Search for the cell housing the specified text and yield its [x, y] center coordinate. 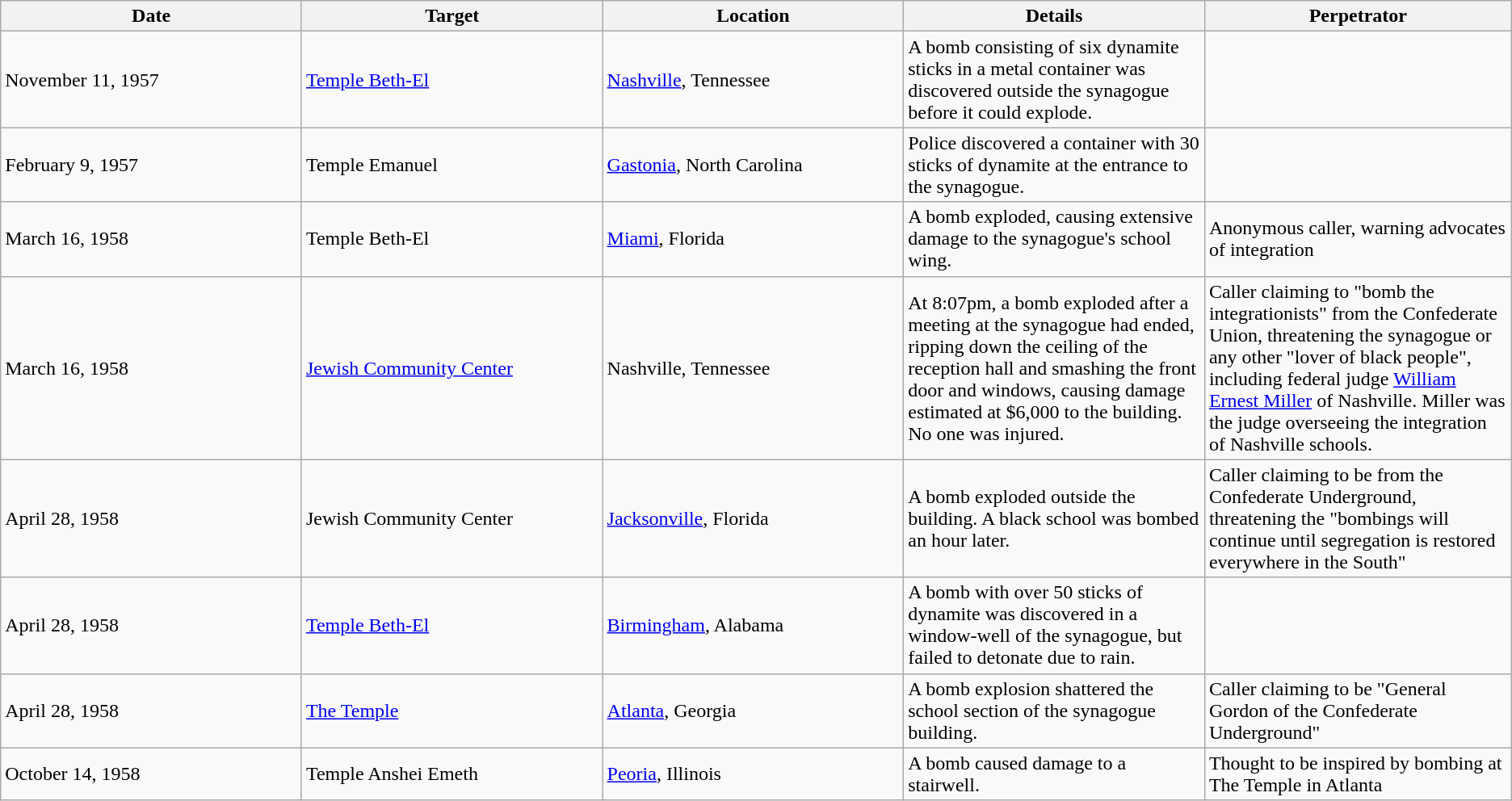
Gastonia, North Carolina [753, 165]
Thought to be inspired by bombing at The Temple in Atlanta [1358, 774]
A bomb consisting of six dynamite sticks in a metal container was discovered outside the synagogue before it could explode. [1055, 79]
Temple Emanuel [452, 165]
A bomb caused damage to a stairwell. [1055, 774]
Police discovered a container with 30 sticks of dynamite at the entrance to the synagogue. [1055, 165]
A bomb explosion shattered the school section of the synagogue building. [1055, 711]
Miami, Florida [753, 239]
The Temple [452, 711]
Jacksonville, Florida [753, 518]
Birmingham, Alabama [753, 625]
A bomb exploded outside the building. A black school was bombed an hour later. [1055, 518]
Details [1055, 16]
Date [152, 16]
Anonymous caller, warning advocates of integration [1358, 239]
A bomb with over 50 sticks of dynamite was discovered in a window-well of the synagogue, but failed to detonate due to rain. [1055, 625]
Perpetrator [1358, 16]
Caller claiming to be "General Gordon of the Confederate Underground" [1358, 711]
February 9, 1957 [152, 165]
October 14, 1958 [152, 774]
Location [753, 16]
Target [452, 16]
November 11, 1957 [152, 79]
A bomb exploded, causing extensive damage to the synagogue's school wing. [1055, 239]
Peoria, Illinois [753, 774]
Atlanta, Georgia [753, 711]
Temple Anshei Emeth [452, 774]
